Identify which cell holds the provided text, then report its [x, y] central coordinate. 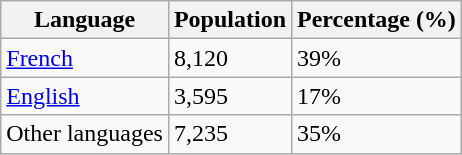
35% [377, 134]
Population [230, 20]
Other languages [85, 134]
Percentage (%) [377, 20]
17% [377, 96]
English [85, 96]
Language [85, 20]
7,235 [230, 134]
French [85, 58]
3,595 [230, 96]
39% [377, 58]
8,120 [230, 58]
